Provide the [x, y] coordinate of the cell's center where the given text is located.  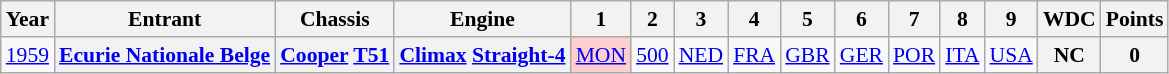
2 [652, 19]
0 [1135, 55]
GER [862, 55]
Cooper T51 [334, 55]
1 [602, 19]
ITA [962, 55]
Chassis [334, 19]
3 [701, 19]
Engine [482, 19]
MON [602, 55]
NED [701, 55]
USA [1012, 55]
Points [1135, 19]
NC [1070, 55]
Climax Straight-4 [482, 55]
7 [914, 19]
8 [962, 19]
Ecurie Nationale Belge [164, 55]
6 [862, 19]
FRA [754, 55]
WDC [1070, 19]
5 [808, 19]
4 [754, 19]
500 [652, 55]
POR [914, 55]
Year [28, 19]
9 [1012, 19]
Entrant [164, 19]
1959 [28, 55]
GBR [808, 55]
